Detect which cell encompasses the target text, then output its (X, Y) center coordinate. 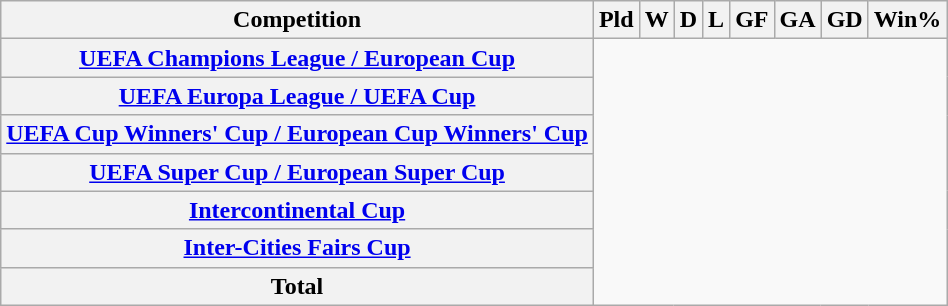
Competition (298, 20)
UEFA Cup Winners' Cup / European Cup Winners' Cup (298, 134)
Inter-Cities Fairs Cup (298, 248)
Pld (616, 20)
UEFA Champions League / European Cup (298, 58)
D (688, 20)
UEFA Super Cup / European Super Cup (298, 172)
GA (798, 20)
L (716, 20)
W (656, 20)
Total (298, 286)
GD (844, 20)
Intercontinental Cup (298, 210)
UEFA Europa League / UEFA Cup (298, 96)
Win% (908, 20)
GF (752, 20)
